Detect which cell encompasses the target text, then output its (X, Y) center coordinate. 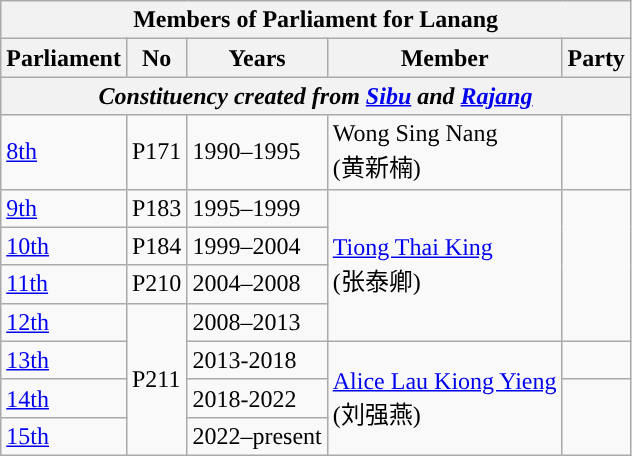
Members of Parliament for Lanang (316, 20)
2013-2018 (257, 360)
Constituency created from Sibu and Rajang (316, 96)
Party (596, 58)
Parliament (64, 58)
11th (64, 284)
13th (64, 360)
P171 (156, 152)
Alice Lau Kiong Yieng (刘强燕) (444, 398)
10th (64, 246)
2022–present (257, 436)
Years (257, 58)
Member (444, 58)
2008–2013 (257, 322)
Tiong Thai King (张泰卿) (444, 265)
P184 (156, 246)
1995–1999 (257, 208)
1990–1995 (257, 152)
12th (64, 322)
No (156, 58)
8th (64, 152)
Wong Sing Nang (黄新楠) (444, 152)
P183 (156, 208)
1999–2004 (257, 246)
15th (64, 436)
2018-2022 (257, 398)
9th (64, 208)
2004–2008 (257, 284)
14th (64, 398)
P211 (156, 379)
P210 (156, 284)
